For the text-containing cell, return its midpoint in (x, y) coordinate format. 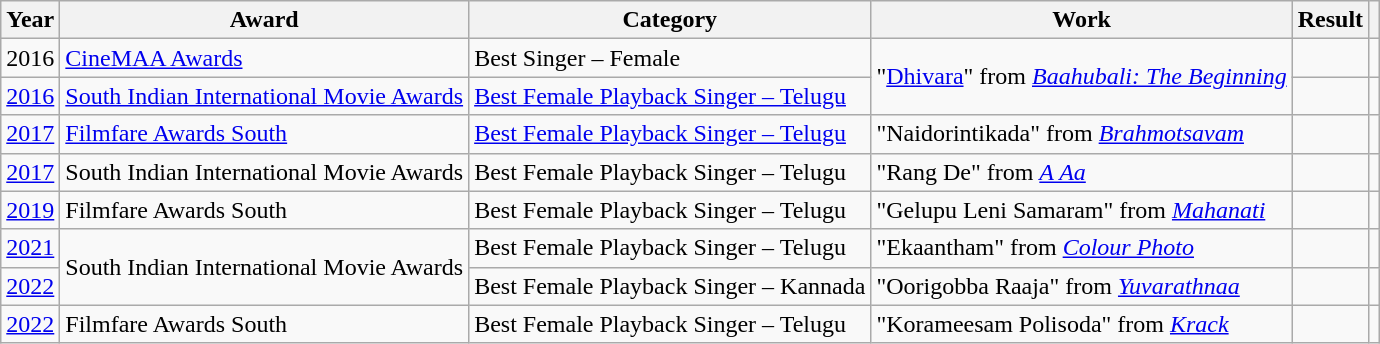
"Ekaantham" from Colour Photo (1082, 248)
Result (1330, 20)
Best Female Playback Singer – Kannada (670, 286)
"Gelupu Leni Samaram" from Mahanati (1082, 210)
Work (1082, 20)
"Korameesam Polisoda" from Krack (1082, 324)
Award (264, 20)
"Rang De" from A Aa (1082, 172)
Category (670, 20)
"Oorigobba Raaja" from Yuvarathnaa (1082, 286)
CineMAA Awards (264, 58)
Year (30, 20)
"Naidorintikada" from Brahmotsavam (1082, 134)
2019 (30, 210)
2021 (30, 248)
Best Singer – Female (670, 58)
"Dhivara" from Baahubali: The Beginning (1082, 77)
